For the text-containing cell, return its midpoint in [X, Y] coordinate format. 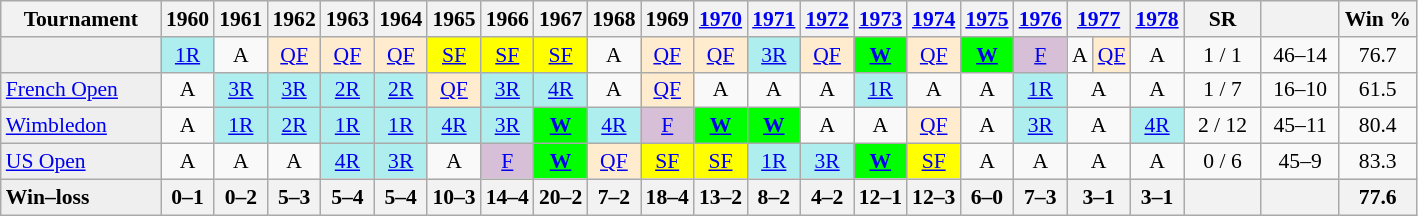
2 / 12 [1223, 126]
13–2 [720, 197]
4–2 [826, 197]
61.5 [1378, 90]
French Open [81, 90]
14–4 [508, 197]
Win–loss [81, 197]
10–3 [454, 197]
1968 [614, 19]
1974 [934, 19]
46–14 [1300, 55]
1965 [454, 19]
7–2 [614, 197]
20–2 [560, 197]
7–3 [1040, 197]
1966 [508, 19]
12–3 [934, 197]
SR [1223, 19]
8–2 [774, 197]
Win % [1378, 19]
16–10 [1300, 90]
80.4 [1378, 126]
45–11 [1300, 126]
45–9 [1300, 162]
1975 [986, 19]
1967 [560, 19]
1972 [826, 19]
0 / 6 [1223, 162]
1961 [240, 19]
1969 [668, 19]
1960 [188, 19]
Tournament [81, 19]
6–0 [986, 197]
1 / 1 [1223, 55]
5–3 [294, 197]
1963 [348, 19]
1971 [774, 19]
1962 [294, 19]
1 / 7 [1223, 90]
1978 [1156, 19]
76.7 [1378, 55]
1977 [1098, 19]
77.6 [1378, 197]
US Open [81, 162]
0–2 [240, 197]
1976 [1040, 19]
1970 [720, 19]
12–1 [880, 197]
83.3 [1378, 162]
1964 [400, 19]
0–1 [188, 197]
Wimbledon [81, 126]
18–4 [668, 197]
1973 [880, 19]
